Locate the cell with the specified text and output its [x, y] center coordinate. 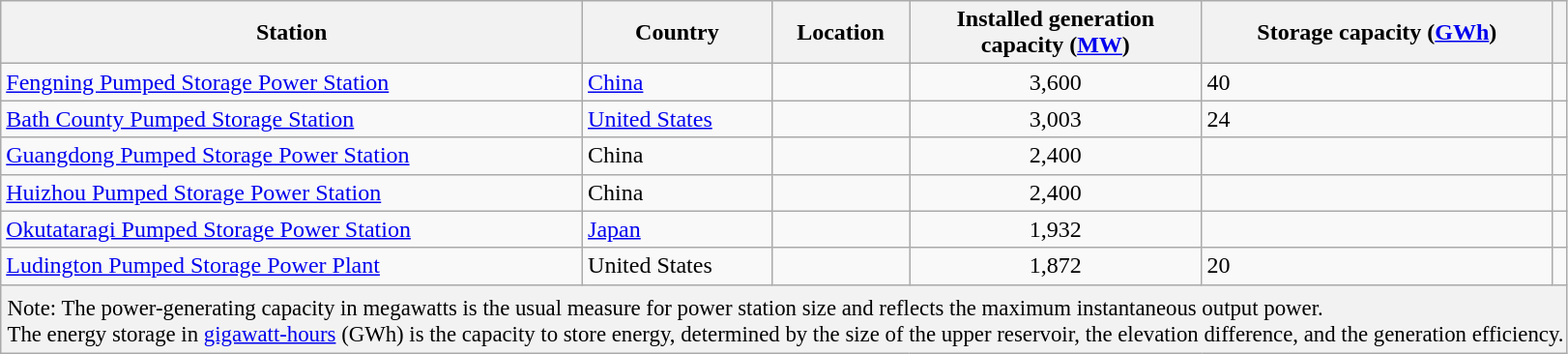
Ludington Pumped Storage Power Plant [292, 266]
Location [840, 33]
Country [678, 33]
1,932 [1056, 229]
Japan [678, 229]
Bath County Pumped Storage Station [292, 119]
1,872 [1056, 266]
Station [292, 33]
Fengning Pumped Storage Power Station [292, 82]
Storage capacity (GWh) [1377, 33]
Installed generation capacity (MW) [1056, 33]
3,003 [1056, 119]
40 [1377, 82]
3,600 [1056, 82]
20 [1377, 266]
Guangdong Pumped Storage Power Station [292, 156]
Huizhou Pumped Storage Power Station [292, 192]
Okutataragi Pumped Storage Power Station [292, 229]
24 [1377, 119]
